Return the [X, Y] coordinate for the center point of the cell that contains the specified text.  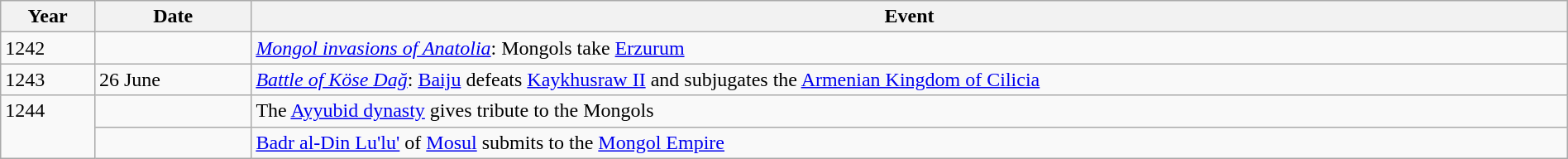
1244 [48, 127]
Date [172, 17]
Year [48, 17]
The Ayyubid dynasty gives tribute to the Mongols [910, 111]
26 June [172, 79]
Mongol invasions of Anatolia: Mongols take Erzurum [910, 48]
Event [910, 17]
Battle of Köse Dağ: Baiju defeats Kaykhusraw II and subjugates the Armenian Kingdom of Cilicia [910, 79]
1243 [48, 79]
1242 [48, 48]
Badr al-Din Lu'lu' of Mosul submits to the Mongol Empire [910, 142]
